Find where the given text appears and provide that cell's center as [X, Y] coordinate. 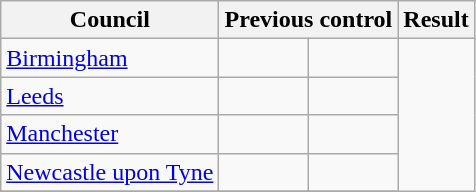
Result [436, 20]
Previous control [308, 20]
Birmingham [110, 58]
Leeds [110, 96]
Newcastle upon Tyne [110, 172]
Council [110, 20]
Manchester [110, 134]
